Find where the given text appears and provide that cell's center as [X, Y] coordinate. 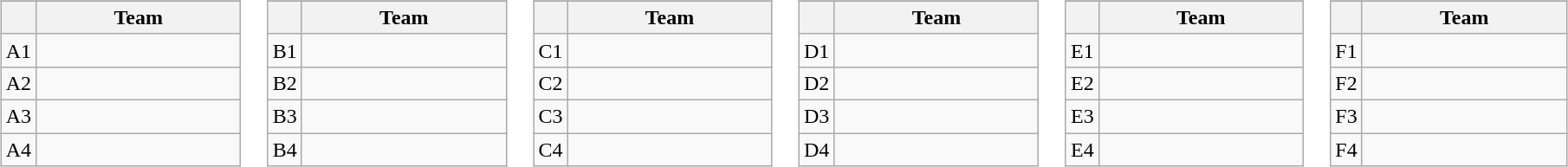
D2 [816, 83]
F4 [1346, 150]
D3 [816, 116]
A1 [18, 50]
E1 [1082, 50]
C4 [551, 150]
C3 [551, 116]
F1 [1346, 50]
B3 [284, 116]
D4 [816, 150]
A3 [18, 116]
F2 [1346, 83]
A2 [18, 83]
E4 [1082, 150]
A4 [18, 150]
E2 [1082, 83]
D1 [816, 50]
E3 [1082, 116]
C1 [551, 50]
B1 [284, 50]
C2 [551, 83]
B2 [284, 83]
B4 [284, 150]
F3 [1346, 116]
